From the cell containing the given text, extract its center point as [X, Y] coordinate. 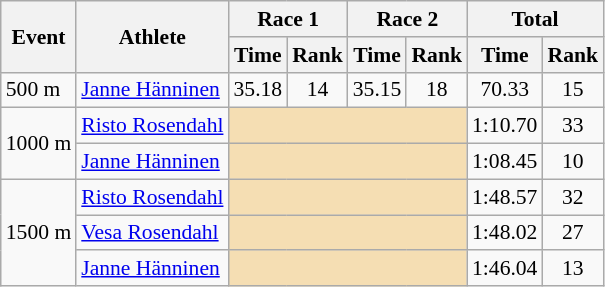
1:46.04 [504, 269]
1:08.45 [504, 162]
70.33 [504, 90]
35.15 [378, 90]
14 [318, 90]
Vesa Rosendahl [152, 233]
Athlete [152, 36]
Race 1 [288, 19]
Total [535, 19]
10 [572, 162]
18 [436, 90]
32 [572, 197]
Race 2 [408, 19]
1:10.70 [504, 126]
13 [572, 269]
500 m [38, 90]
1500 m [38, 232]
1000 m [38, 144]
Event [38, 36]
1:48.57 [504, 197]
33 [572, 126]
1:48.02 [504, 233]
15 [572, 90]
35.18 [258, 90]
27 [572, 233]
